Output the (x, y) coordinate of the center of the cell containing the given text.  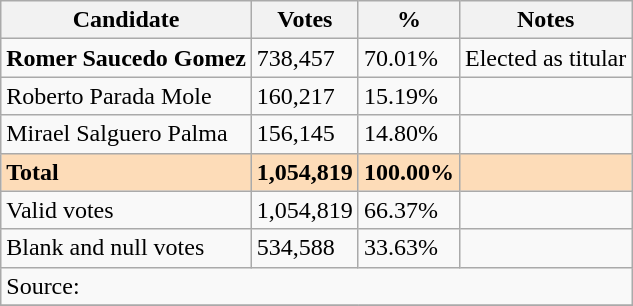
Mirael Salguero Palma (126, 134)
70.01% (408, 58)
100.00% (408, 172)
% (408, 20)
Source: (316, 286)
Votes (304, 20)
534,588 (304, 248)
160,217 (304, 96)
156,145 (304, 134)
Valid votes (126, 210)
Blank and null votes (126, 248)
Romer Saucedo Gomez (126, 58)
Total (126, 172)
Candidate (126, 20)
Notes (545, 20)
Roberto Parada Mole (126, 96)
14.80% (408, 134)
Elected as titular (545, 58)
66.37% (408, 210)
33.63% (408, 248)
738,457 (304, 58)
15.19% (408, 96)
